Find where the given text appears and provide that cell's center as (x, y) coordinate. 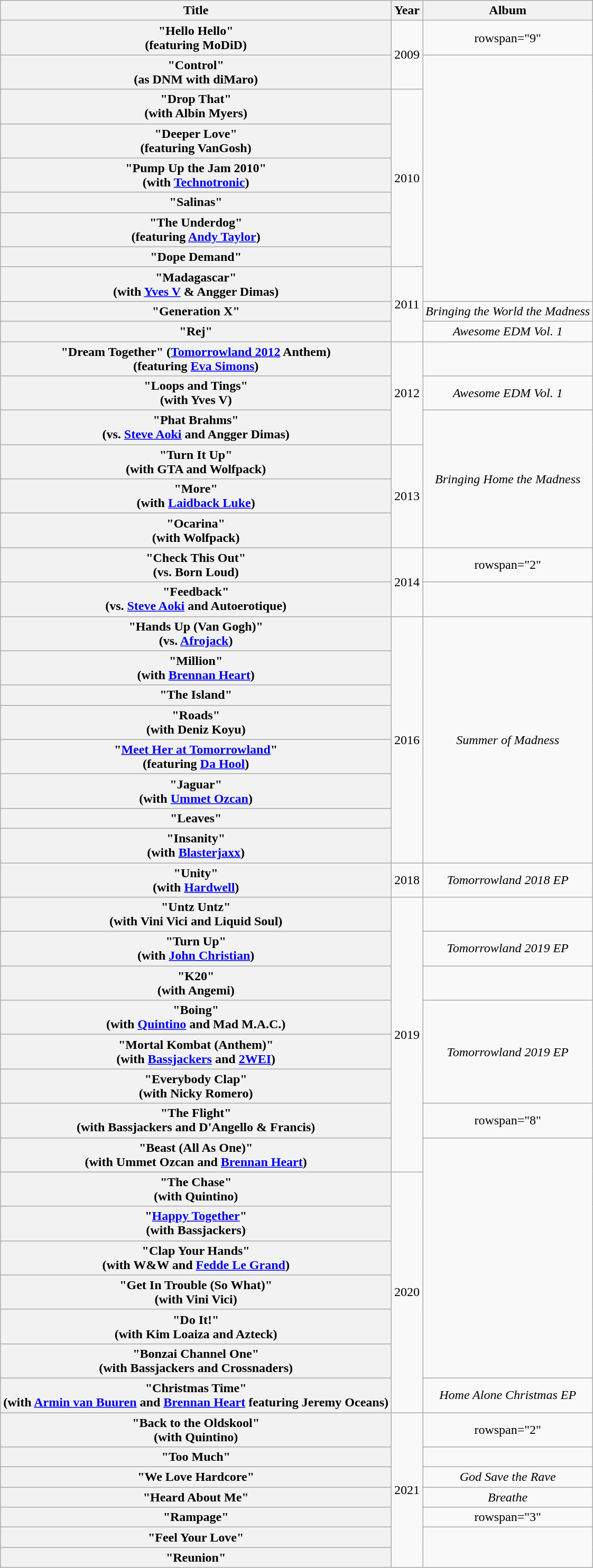
"Rampage" (196, 1517)
"Too Much" (196, 1457)
"Do It!" (with Kim Loaiza and Azteck) (196, 1327)
Summer of Madness (508, 739)
"Turn Up" (with John Christian) (196, 949)
"Drop That" (with Albin Myers) (196, 107)
"Hello Hello"(featuring MoDiD) (196, 38)
"The Island" (196, 695)
"Salinas" (196, 202)
2009 (407, 55)
"K20" (with Angemi) (196, 983)
"Christmas Time" (with Armin van Buuren and Brennan Heart featuring Jeremy Oceans) (196, 1395)
"Bonzai Channel One" (with Bassjackers and Crossnaders) (196, 1360)
"Dope Demand" (196, 257)
Year (407, 11)
"Reunion" (196, 1557)
2016 (407, 739)
"Boing" (with Quintino and Mad M.A.C.) (196, 1017)
"Everybody Clap" (with Nicky Romero) (196, 1086)
"Loops and Tings"(with Yves V) (196, 393)
"Back to the Oldskool" (with Quintino) (196, 1429)
Album (508, 11)
"Feedback" (vs. Steve Aoki and Autoerotique) (196, 599)
"We Love Hardcore" (196, 1477)
2019 (407, 1035)
"Roads" (with Deniz Koyu) (196, 722)
"More" (with Laidback Luke) (196, 496)
rowspan="8" (508, 1121)
"Control"(as DNM with diMaro) (196, 72)
Bringing the World the Madness (508, 311)
"Jaguar" (with Ummet Ozcan) (196, 791)
2011 (407, 304)
2021 (407, 1489)
Home Alone Christmas EP (508, 1395)
"Heard About Me" (196, 1497)
"Beast (All As One)" (with Ummet Ozcan and Brennan Heart) (196, 1154)
Breathe (508, 1497)
Title (196, 11)
"Madagascar"(with Yves V & Angger Dimas) (196, 284)
"Feel Your Love" (196, 1537)
2020 (407, 1292)
rowspan="9" (508, 38)
2013 (407, 496)
"Deeper Love"(featuring VanGosh) (196, 140)
"Phat Brahms"(vs. Steve Aoki and Angger Dimas) (196, 428)
Tomorrowland 2018 EP (508, 880)
2018 (407, 880)
"The Underdog"(featuring Andy Taylor) (196, 229)
"Happy Together" (with Bassjackers) (196, 1223)
"Get In Trouble (So What)" (with Vini Vici) (196, 1292)
"Generation X" (196, 311)
"Dream Together" (Tomorrowland 2012 Anthem)(featuring Eva Simons) (196, 358)
"Insanity" (with Blasterjaxx) (196, 845)
"Leaves" (196, 818)
"Rej" (196, 331)
"Mortal Kombat (Anthem)" (with Bassjackers and 2WEI) (196, 1052)
2012 (407, 393)
2014 (407, 582)
"The Chase" (with Quintino) (196, 1189)
rowspan="3" (508, 1517)
"Meet Her at Tomorrowland" (featuring Da Hool) (196, 756)
"The Flight" (with Bassjackers and D'Angello & Francis) (196, 1121)
"Unity" (with Hardwell) (196, 880)
Bringing Home the Madness (508, 479)
"Hands Up (Van Gogh)" (vs. Afrojack) (196, 634)
"Pump Up the Jam 2010" (with Technotronic) (196, 175)
"Million" (with Brennan Heart) (196, 668)
"Turn It Up" (with GTA and Wolfpack) (196, 462)
"Check This Out"(vs. Born Loud) (196, 565)
"Ocarina"(with Wolfpack) (196, 530)
"Untz Untz" (with Vini Vici and Liquid Soul) (196, 915)
God Save the Rave (508, 1477)
"Clap Your Hands"(with W&W and Fedde Le Grand) (196, 1258)
2010 (407, 178)
